Search for the cell housing the specified text and yield its (x, y) center coordinate. 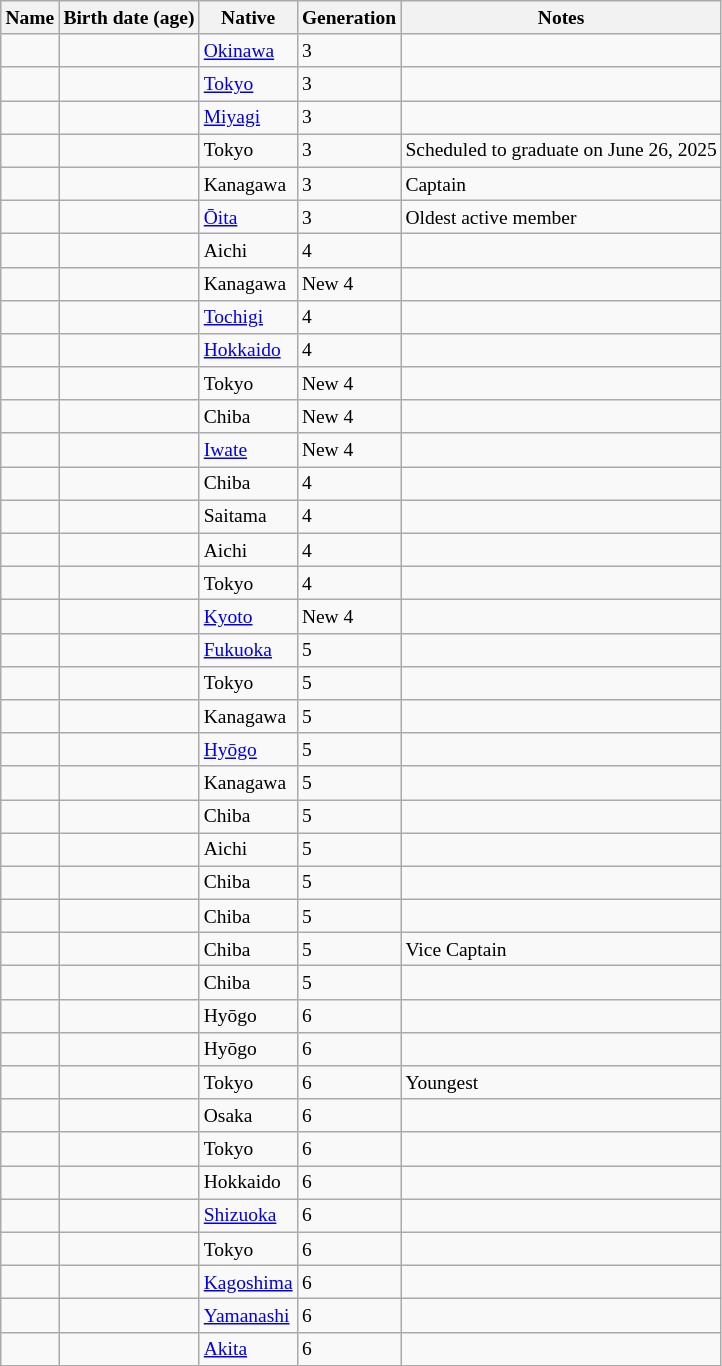
Ōita (248, 216)
Okinawa (248, 50)
Birth date (age) (129, 18)
Akita (248, 1348)
Name (30, 18)
Kyoto (248, 616)
Generation (349, 18)
Yamanashi (248, 1316)
Youngest (562, 1082)
Saitama (248, 516)
Osaka (248, 1116)
Scheduled to graduate on June 26, 2025 (562, 150)
Fukuoka (248, 650)
Kagoshima (248, 1282)
Notes (562, 18)
Native (248, 18)
Tochigi (248, 316)
Shizuoka (248, 1216)
Miyagi (248, 118)
Vice Captain (562, 950)
Oldest active member (562, 216)
Iwate (248, 450)
Captain (562, 184)
